Detect which cell encompasses the target text, then output its [x, y] center coordinate. 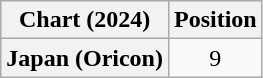
Chart (2024) [85, 20]
9 [215, 58]
Position [215, 20]
Japan (Oricon) [85, 58]
